Return the [x, y] coordinate for the center point of the cell that contains the specified text.  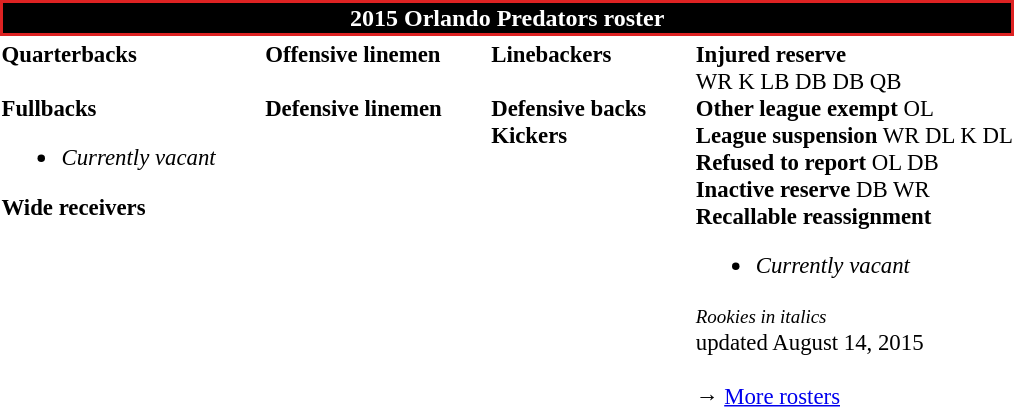
2015 Orlando Predators roster [507, 18]
